Extract the (X, Y) coordinate from the center of the cell holding the provided text.  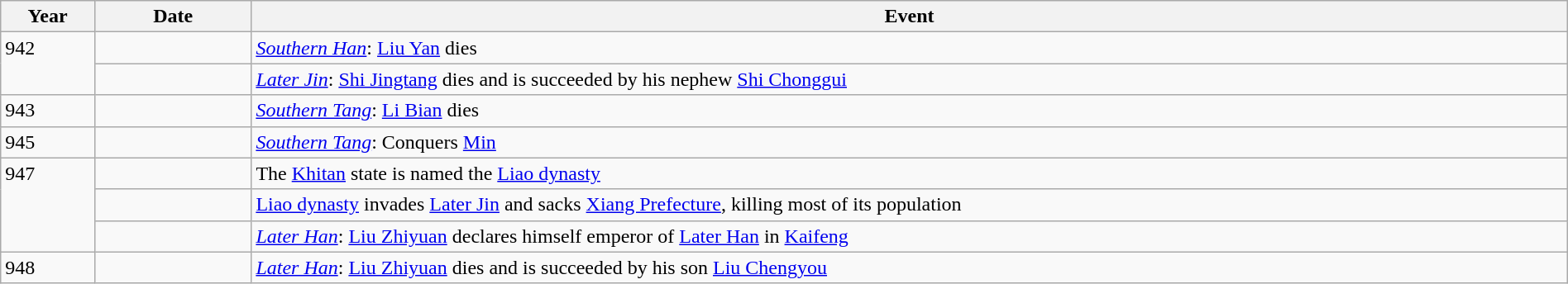
Southern Han: Liu Yan dies (910, 48)
Southern Tang: Conquers Min (910, 142)
Event (910, 17)
Later Han: Liu Zhiyuan declares himself emperor of Later Han in Kaifeng (910, 236)
947 (48, 205)
943 (48, 111)
Year (48, 17)
948 (48, 267)
Southern Tang: Li Bian dies (910, 111)
Later Jin: Shi Jingtang dies and is succeeded by his nephew Shi Chonggui (910, 79)
942 (48, 64)
Later Han: Liu Zhiyuan dies and is succeeded by his son Liu Chengyou (910, 267)
The Khitan state is named the Liao dynasty (910, 173)
Liao dynasty invades Later Jin and sacks Xiang Prefecture, killing most of its population (910, 205)
Date (172, 17)
945 (48, 142)
